Determine the (X, Y) coordinate at the center of the cell enclosing the given text.  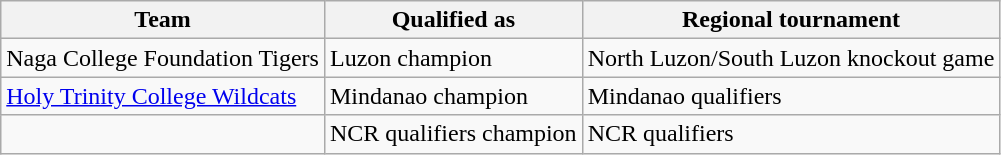
NCR qualifiers champion (453, 134)
Qualified as (453, 20)
Holy Trinity College Wildcats (163, 96)
Luzon champion (453, 58)
Team (163, 20)
NCR qualifiers (791, 134)
Regional tournament (791, 20)
Mindanao champion (453, 96)
Mindanao qualifiers (791, 96)
Naga College Foundation Tigers (163, 58)
North Luzon/South Luzon knockout game (791, 58)
